Provide the (X, Y) coordinate of the cell's center where the given text is located.  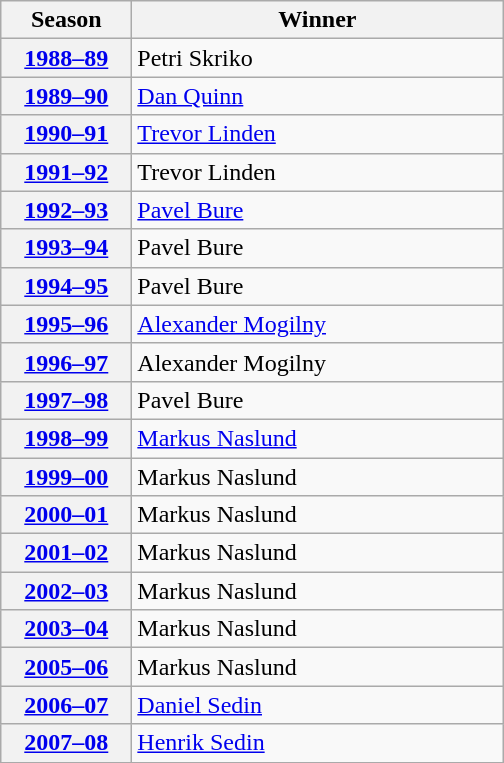
2007–08 (66, 743)
Henrik Sedin (318, 743)
1989–90 (66, 96)
1991–92 (66, 172)
2001–02 (66, 553)
2002–03 (66, 591)
1999–00 (66, 477)
2003–04 (66, 629)
Petri Skriko (318, 58)
1988–89 (66, 58)
2006–07 (66, 705)
1996–97 (66, 362)
1992–93 (66, 210)
1997–98 (66, 400)
1995–96 (66, 324)
Daniel Sedin (318, 705)
Season (66, 20)
1993–94 (66, 248)
1998–99 (66, 438)
1990–91 (66, 134)
Winner (318, 20)
Dan Quinn (318, 96)
2005–06 (66, 667)
2000–01 (66, 515)
1994–95 (66, 286)
